For the text-containing cell, return its midpoint in (X, Y) coordinate format. 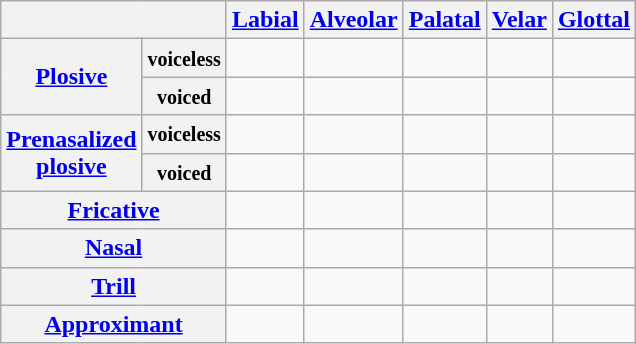
Approximant (114, 324)
Nasal (114, 248)
Alveolar (354, 20)
Prenasalizedplosive (72, 153)
Velar (519, 20)
Fricative (114, 210)
Trill (114, 286)
Glottal (594, 20)
Plosive (72, 77)
Palatal (444, 20)
Labial (265, 20)
